For the text-containing cell, return its midpoint in [X, Y] coordinate format. 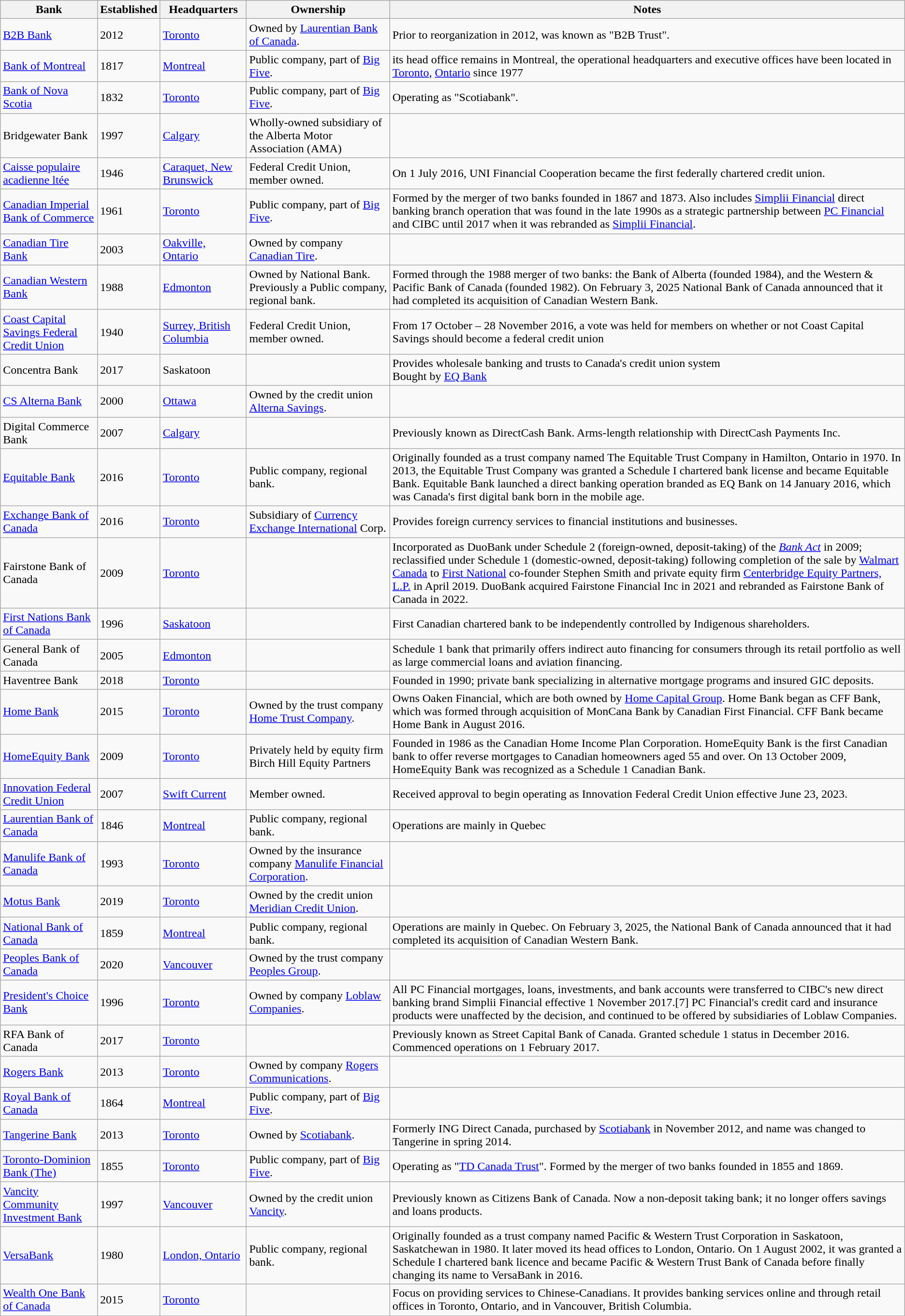
Owned by Scotiabank. [318, 1135]
Vancity Community Investment Bank [49, 1204]
RFA Bank of Canada [49, 1040]
B2B Bank [49, 35]
2018 [129, 680]
Concentra Bank [49, 369]
Peoples Bank of Canada [49, 964]
Bridgewater Bank [49, 135]
Notes [647, 10]
Headquarters [203, 10]
Bank [49, 10]
Operating as "Scotiabank". [647, 98]
National Bank of Canada [49, 933]
Caraquet, New Brunswick [203, 173]
Oakville, Ontario [203, 249]
Subsidiary of Currency Exchange International Corp. [318, 522]
Owned by the credit union Vancity. [318, 1204]
On 1 July 2016, UNI Financial Cooperation became the first federally chartered credit union. [647, 173]
Privately held by equity firm Birch Hill Equity Partners [318, 756]
Formerly ING Direct Canada, purchased by Scotiabank in November 2012, and name was changed to Tangerine in spring 2014. [647, 1135]
Motus Bank [49, 901]
1859 [129, 933]
1832 [129, 98]
Royal Bank of Canada [49, 1103]
Received approval to begin operating as Innovation Federal Credit Union effective June 23, 2023. [647, 794]
1961 [129, 211]
1864 [129, 1103]
Canadian Imperial Bank of Commerce [49, 211]
General Bank of Canada [49, 656]
1846 [129, 826]
President's Choice Bank [49, 1002]
1980 [129, 1255]
First Nations Bank of Canada [49, 624]
Owned by Laurentian Bank of Canada. [318, 35]
Previously known as DirectCash Bank. Arms-length relationship with DirectCash Payments Inc. [647, 432]
Owned by the credit union Meridian Credit Union. [318, 901]
Operations are mainly in Quebec [647, 826]
2003 [129, 249]
Prior to reorganization in 2012, was known as "B2B Trust". [647, 35]
Equitable Bank [49, 478]
Owned by the credit union Alterna Savings. [318, 401]
Tangerine Bank [49, 1135]
1817 [129, 66]
Fairstone Bank of Canada [49, 573]
2000 [129, 401]
2012 [129, 35]
Haventree Bank [49, 680]
Digital Commerce Bank [49, 432]
Ownership [318, 10]
Exchange Bank of Canada [49, 522]
Owned by the trust company Home Trust Company. [318, 712]
Swift Current [203, 794]
1946 [129, 173]
1855 [129, 1166]
Previously known as Citizens Bank of Canada. Now a non-deposit taking bank; it no longer offers savings and loans products. [647, 1204]
Coast Capital Savings Federal Credit Union [49, 332]
1993 [129, 863]
Operating as "TD Canada Trust". Formed by the merger of two banks founded in 1855 and 1869. [647, 1166]
London, Ontario [203, 1255]
Surrey, British Columbia [203, 332]
1988 [129, 287]
Canadian Tire Bank [49, 249]
Owned by company Canadian Tire. [318, 249]
CS Alterna Bank [49, 401]
Owned by the insurance company Manulife Financial Corporation. [318, 863]
VersaBank [49, 1255]
Bank of Nova Scotia [49, 98]
Manulife Bank of Canada [49, 863]
From 17 October – 28 November 2016, a vote was held for members on whether or not Coast Capital Savings should become a federal credit union [647, 332]
Wealth One Bank of Canada [49, 1300]
Toronto-Dominion Bank (The) [49, 1166]
Laurentian Bank of Canada [49, 826]
Member owned. [318, 794]
Established [129, 10]
First Canadian chartered bank to be independently controlled by Indigenous shareholders. [647, 624]
Caisse populaire acadienne ltée [49, 173]
Home Bank [49, 712]
Previously known as Street Capital Bank of Canada. Granted schedule 1 status in December 2016. Commenced operations on 1 February 2017. [647, 1040]
Owned by company Loblaw Companies. [318, 1002]
Provides wholesale banking and trusts to Canada's credit union system Bought by EQ Bank [647, 369]
HomeEquity Bank [49, 756]
Owned by National Bank. Previously a Public company, regional bank. [318, 287]
2019 [129, 901]
2020 [129, 964]
Canadian Western Bank [49, 287]
Innovation Federal Credit Union [49, 794]
its head office remains in Montreal, the operational headquarters and executive offices have been located in Toronto, Ontario since 1977 [647, 66]
Owned by the trust company Peoples Group. [318, 964]
Wholly-owned subsidiary of the Alberta Motor Association (AMA) [318, 135]
1940 [129, 332]
Rogers Bank [49, 1072]
Owned by company Rogers Communications. [318, 1072]
2005 [129, 656]
Bank of Montreal [49, 66]
Founded in 1990; private bank specializing in alternative mortgage programs and insured GIC deposits. [647, 680]
Provides foreign currency services to financial institutions and businesses. [647, 522]
Ottawa [203, 401]
